Pinpoint the cell where the given text exists, returning its [x, y] midpoint coordinate. 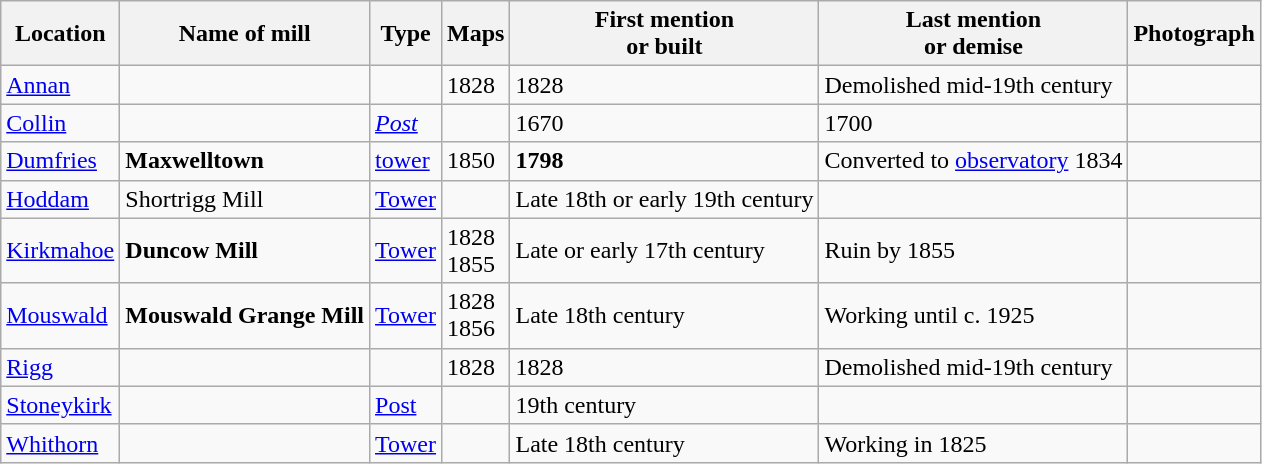
Type [406, 34]
Ruin by 1855 [974, 250]
tower [406, 161]
Duncow Mill [245, 250]
18281855 [476, 250]
Working in 1825 [974, 443]
1700 [974, 123]
Collin [60, 123]
Mouswald Grange Mill [245, 316]
Annan [60, 85]
18281856 [476, 316]
Late or early 17th century [664, 250]
Name of mill [245, 34]
Stoneykirk [60, 405]
Kirkmahoe [60, 250]
Dumfries [60, 161]
1798 [664, 161]
1670 [664, 123]
19th century [664, 405]
Shortrigg Mill [245, 199]
Working until c. 1925 [974, 316]
1850 [476, 161]
Photograph [1194, 34]
Location [60, 34]
Mouswald [60, 316]
Last mention or demise [974, 34]
Hoddam [60, 199]
Rigg [60, 367]
Maps [476, 34]
Maxwelltown [245, 161]
Whithorn [60, 443]
Converted to observatory 1834 [974, 161]
First mentionor built [664, 34]
Late 18th or early 19th century [664, 199]
